Extract the (x, y) coordinate from the center of the cell holding the provided text.  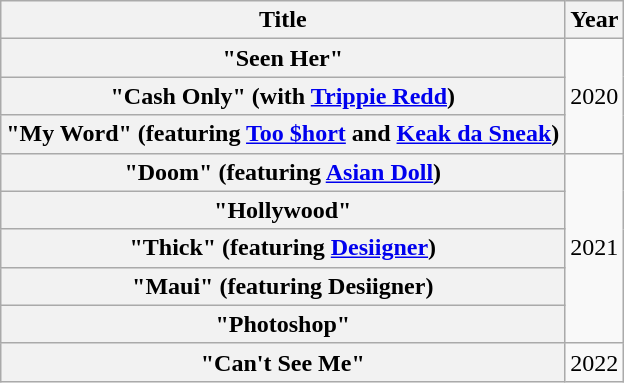
2021 (594, 248)
"Hollywood" (283, 210)
"Photoshop" (283, 324)
"Thick" (featuring Desiigner) (283, 248)
"Doom" (featuring Asian Doll) (283, 172)
2020 (594, 96)
"Can't See Me" (283, 362)
"Cash Only" (with Trippie Redd) (283, 96)
"My Word" (featuring Too $hort and Keak da Sneak) (283, 134)
2022 (594, 362)
Title (283, 20)
"Seen Her" (283, 58)
Year (594, 20)
"Maui" (featuring Desiigner) (283, 286)
